Output the (x, y) coordinate of the center of the cell containing the given text.  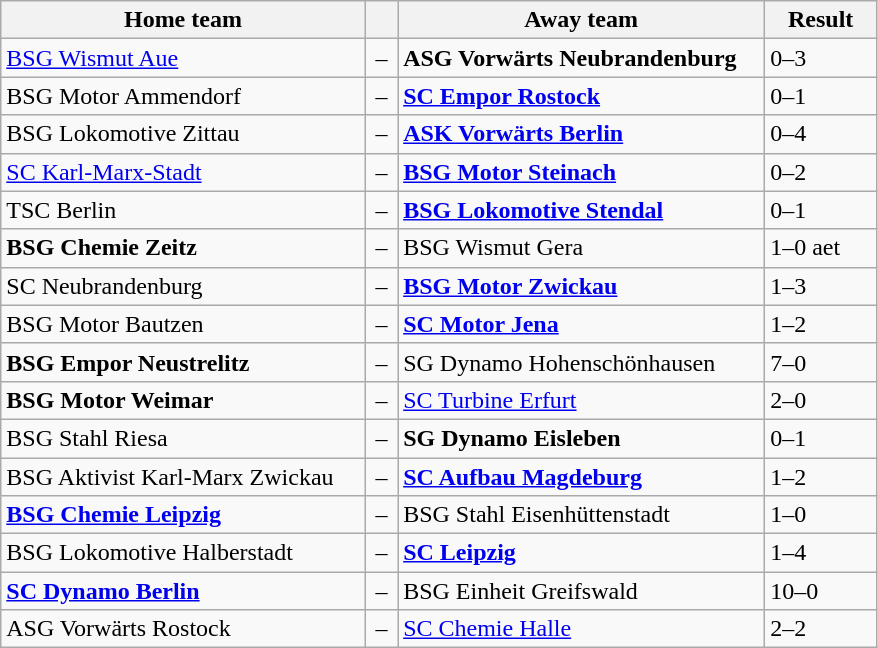
Away team (582, 20)
Home team (183, 20)
1–0 (821, 515)
BSG Motor Weimar (183, 400)
BSG Stahl Eisenhüttenstadt (582, 515)
2–2 (821, 629)
7–0 (821, 362)
SC Leipzig (582, 553)
0–3 (821, 58)
BSG Motor Zwickau (582, 286)
10–0 (821, 591)
SG Dynamo Eisleben (582, 438)
SC Turbine Erfurt (582, 400)
SC Neubrandenburg (183, 286)
SC Karl-Marx-Stadt (183, 172)
SC Empor Rostock (582, 96)
BSG Chemie Zeitz (183, 248)
SC Motor Jena (582, 324)
Result (821, 20)
BSG Chemie Leipzig (183, 515)
ASG Vorwärts Rostock (183, 629)
BSG Wismut Gera (582, 248)
BSG Lokomotive Stendal (582, 210)
SG Dynamo Hohenschönhausen (582, 362)
ASK Vorwärts Berlin (582, 134)
TSC Berlin (183, 210)
BSG Lokomotive Halberstadt (183, 553)
0–2 (821, 172)
BSG Wismut Aue (183, 58)
2–0 (821, 400)
BSG Stahl Riesa (183, 438)
1–4 (821, 553)
BSG Motor Ammendorf (183, 96)
1–0 aet (821, 248)
1–3 (821, 286)
SC Dynamo Berlin (183, 591)
SC Aufbau Magdeburg (582, 477)
BSG Lokomotive Zittau (183, 134)
BSG Empor Neustrelitz (183, 362)
BSG Aktivist Karl-Marx Zwickau (183, 477)
0–4 (821, 134)
SC Chemie Halle (582, 629)
BSG Motor Steinach (582, 172)
BSG Motor Bautzen (183, 324)
ASG Vorwärts Neubrandenburg (582, 58)
BSG Einheit Greifswald (582, 591)
